From the cell containing the given text, extract its center point as (X, Y) coordinate. 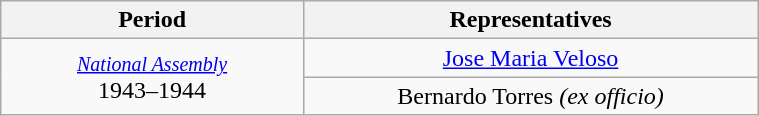
Period (152, 20)
Jose Maria Veloso (530, 58)
National Assembly1943–1944 (152, 77)
Representatives (530, 20)
Bernardo Torres (ex officio) (530, 96)
